For the text-containing cell, return its midpoint in (X, Y) coordinate format. 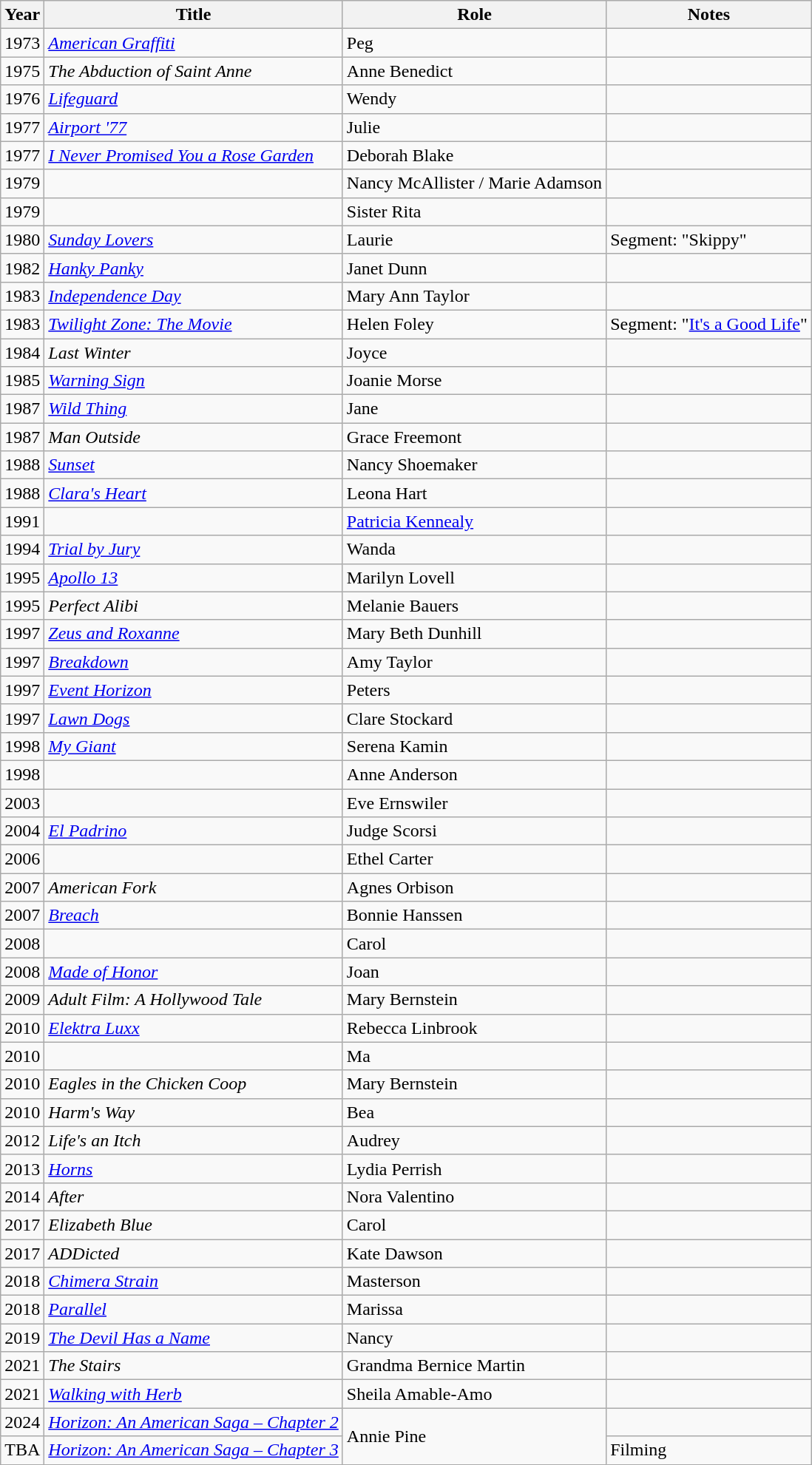
American Fork (194, 887)
American Graffiti (194, 43)
Perfect Alibi (194, 606)
2004 (22, 831)
2006 (22, 859)
Marilyn Lovell (474, 578)
Man Outside (194, 437)
Hanky Panky (194, 268)
Breakdown (194, 662)
Patricia Kennealy (474, 521)
Kate Dawson (474, 1253)
The Abduction of Saint Anne (194, 71)
Anne Benedict (474, 71)
Adult Film: A Hollywood Tale (194, 1000)
Grace Freemont (474, 437)
1994 (22, 549)
Wild Thing (194, 409)
Role (474, 15)
2012 (22, 1140)
Nancy McAllister / Marie Adamson (474, 183)
Independence Day (194, 296)
Joanie Morse (474, 381)
2014 (22, 1197)
1985 (22, 381)
Laurie (474, 240)
Julie (474, 127)
Rebecca Linbrook (474, 1028)
Filming (709, 1450)
Nancy Shoemaker (474, 465)
2019 (22, 1338)
Notes (709, 15)
Sunday Lovers (194, 240)
Judge Scorsi (474, 831)
Lydia Perrish (474, 1168)
TBA (22, 1450)
Segment: "It's a Good Life" (709, 324)
Made of Honor (194, 972)
I Never Promised You a Rose Garden (194, 155)
Nancy (474, 1338)
Jane (474, 409)
Apollo 13 (194, 578)
Sunset (194, 465)
Ethel Carter (474, 859)
After (194, 1197)
The Stairs (194, 1366)
2013 (22, 1168)
Trial by Jury (194, 549)
Joan (474, 972)
Chimera Strain (194, 1282)
Annie Pine (474, 1436)
Lifeguard (194, 99)
Title (194, 15)
Wanda (474, 549)
Parallel (194, 1310)
Warning Sign (194, 381)
Serena Kamin (474, 746)
Janet Dunn (474, 268)
Horns (194, 1168)
1980 (22, 240)
1973 (22, 43)
Leona Hart (474, 493)
Walking with Herb (194, 1394)
The Devil Has a Name (194, 1338)
Horizon: An American Saga – Chapter 3 (194, 1450)
Elektra Luxx (194, 1028)
Segment: "Skippy" (709, 240)
Ma (474, 1056)
Eve Ernswiler (474, 802)
El Padrino (194, 831)
Clare Stockard (474, 718)
Masterson (474, 1282)
1976 (22, 99)
Mary Beth Dunhill (474, 634)
2003 (22, 802)
Helen Foley (474, 324)
Breach (194, 916)
My Giant (194, 746)
Nora Valentino (474, 1197)
1982 (22, 268)
2024 (22, 1422)
1975 (22, 71)
Audrey (474, 1140)
2009 (22, 1000)
Clara's Heart (194, 493)
ADDicted (194, 1253)
Joyce (474, 353)
Anne Anderson (474, 774)
Bea (474, 1112)
1984 (22, 353)
Sister Rita (474, 212)
Bonnie Hanssen (474, 916)
Eagles in the Chicken Coop (194, 1084)
Horizon: An American Saga – Chapter 2 (194, 1422)
Last Winter (194, 353)
Amy Taylor (474, 662)
Zeus and Roxanne (194, 634)
Lawn Dogs (194, 718)
Wendy (474, 99)
Event Horizon (194, 690)
Deborah Blake (474, 155)
Year (22, 15)
1991 (22, 521)
Mary Ann Taylor (474, 296)
Marissa (474, 1310)
Agnes Orbison (474, 887)
Sheila Amable-Amo (474, 1394)
Melanie Bauers (474, 606)
Elizabeth Blue (194, 1225)
Harm's Way (194, 1112)
Grandma Bernice Martin (474, 1366)
Peg (474, 43)
Twilight Zone: The Movie (194, 324)
Airport '77 (194, 127)
Peters (474, 690)
Life's an Itch (194, 1140)
